Return the [X, Y] coordinate for the center point of the cell that contains the specified text.  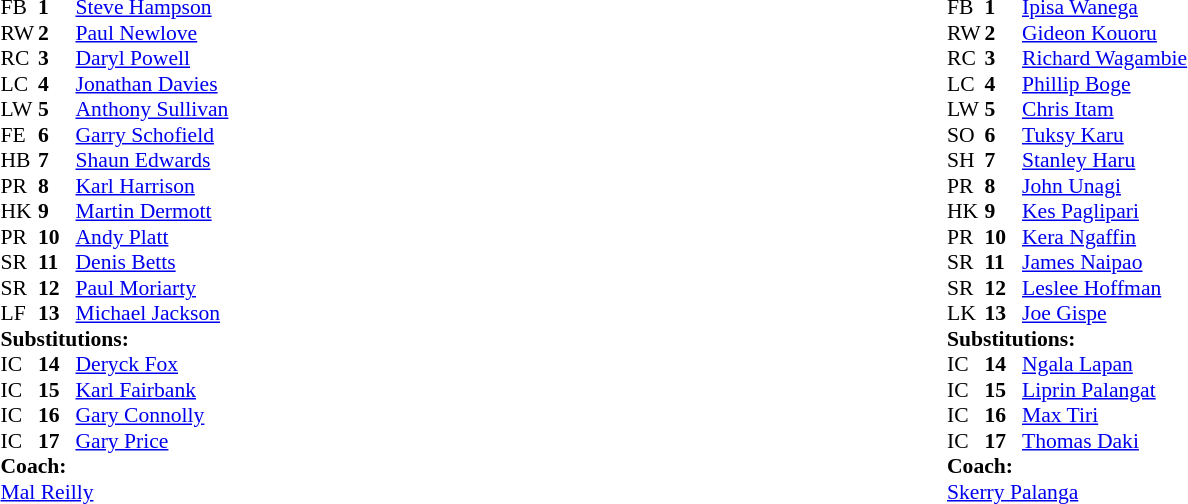
Gary Connolly [152, 415]
Deryck Fox [152, 365]
Liprin Palangat [1104, 390]
LF [19, 313]
Anthony Sullivan [152, 109]
Michael Jackson [152, 313]
Kes Paglipari [1104, 211]
Gary Price [152, 441]
Paul Moriarty [152, 288]
Shaun Edwards [152, 161]
Tuksy Karu [1104, 135]
Gideon Kouoru [1104, 33]
SH [966, 161]
Chris Itam [1104, 109]
Kera Ngaffin [1104, 237]
John Unagi [1104, 186]
Stanley Haru [1104, 161]
Daryl Powell [152, 59]
Thomas Daki [1104, 441]
Garry Schofield [152, 135]
Karl Harrison [152, 186]
HB [19, 161]
Phillip Boge [1104, 84]
Karl Fairbank [152, 390]
LK [966, 313]
Ngala Lapan [1104, 365]
Richard Wagambie [1104, 59]
FE [19, 135]
SO [966, 135]
Joe Gispe [1104, 313]
Martin Dermott [152, 211]
Max Tiri [1104, 415]
Leslee Hoffman [1104, 288]
James Naipao [1104, 263]
Denis Betts [152, 263]
Paul Newlove [152, 33]
Jonathan Davies [152, 84]
Andy Platt [152, 237]
